Scan for the cell matching the given text and deliver its (x, y) coordinate at center. 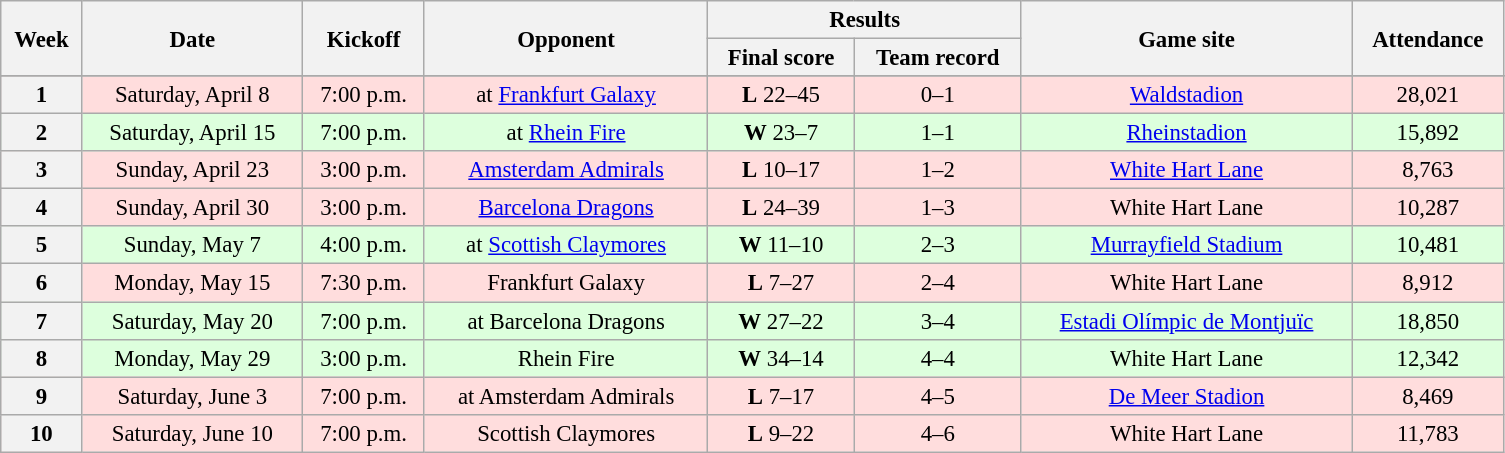
Team record (938, 58)
Waldstadion (1186, 95)
4 (42, 208)
Final score (781, 58)
15,892 (1428, 133)
1–1 (938, 133)
L 7–17 (781, 396)
Opponent (566, 38)
Results (865, 20)
L 7–27 (781, 283)
10 (42, 433)
1–2 (938, 170)
8,763 (1428, 170)
8 (42, 358)
at Rhein Fire (566, 133)
Amsterdam Admirals (566, 170)
9 (42, 396)
Week (42, 38)
W 34–14 (781, 358)
Monday, May 15 (192, 283)
28,021 (1428, 95)
4–6 (938, 433)
at Barcelona Dragons (566, 321)
Rhein Fire (566, 358)
Estadi Olímpic de Montjuïc (1186, 321)
Saturday, May 20 (192, 321)
Rheinstadion (1186, 133)
L 24–39 (781, 208)
Saturday, June 3 (192, 396)
8,912 (1428, 283)
5 (42, 245)
Attendance (1428, 38)
7:30 p.m. (364, 283)
8,469 (1428, 396)
1–3 (938, 208)
Frankfurt Galaxy (566, 283)
L 10–17 (781, 170)
Scottish Claymores (566, 433)
3 (42, 170)
2–4 (938, 283)
Monday, May 29 (192, 358)
Sunday, April 30 (192, 208)
Barcelona Dragons (566, 208)
W 27–22 (781, 321)
3–4 (938, 321)
12,342 (1428, 358)
6 (42, 283)
Date (192, 38)
at Frankfurt Galaxy (566, 95)
2 (42, 133)
W 11–10 (781, 245)
1 (42, 95)
Sunday, May 7 (192, 245)
W 23–7 (781, 133)
Saturday, June 10 (192, 433)
7 (42, 321)
10,287 (1428, 208)
Kickoff (364, 38)
Saturday, April 15 (192, 133)
4:00 p.m. (364, 245)
L 9–22 (781, 433)
Saturday, April 8 (192, 95)
at Amsterdam Admirals (566, 396)
Murrayfield Stadium (1186, 245)
0–1 (938, 95)
at Scottish Claymores (566, 245)
11,783 (1428, 433)
18,850 (1428, 321)
Game site (1186, 38)
L 22–45 (781, 95)
2–3 (938, 245)
10,481 (1428, 245)
4–4 (938, 358)
Sunday, April 23 (192, 170)
De Meer Stadion (1186, 396)
4–5 (938, 396)
